Return (X, Y) of the center of cell containing provided text 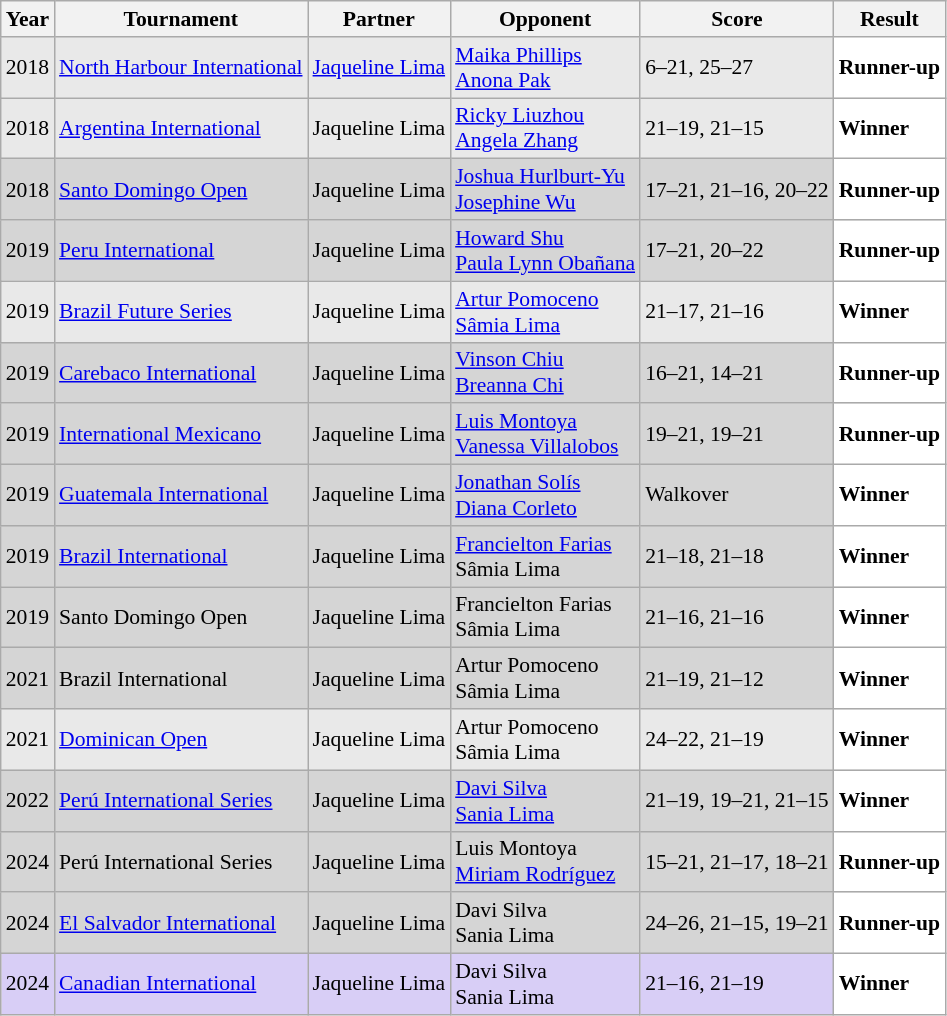
17–21, 21–16, 20–22 (737, 190)
21–17, 21–16 (737, 312)
Joshua Hurlburt-Yu Josephine Wu (545, 190)
North Harbour International (181, 68)
17–21, 20–22 (737, 250)
Result (890, 19)
16–21, 14–21 (737, 372)
Walkover (737, 496)
International Mexicano (181, 434)
2022 (28, 800)
21–18, 21–18 (737, 556)
Argentina International (181, 128)
Peru International (181, 250)
Dominican Open (181, 740)
Tournament (181, 19)
Ricky Liuzhou Angela Zhang (545, 128)
Maika Phillips Anona Pak (545, 68)
21–16, 21–19 (737, 984)
21–19, 19–21, 21–15 (737, 800)
Howard Shu Paula Lynn Obañana (545, 250)
24–22, 21–19 (737, 740)
21–16, 21–16 (737, 618)
Year (28, 19)
Guatemala International (181, 496)
Vinson Chiu Breanna Chi (545, 372)
19–21, 19–21 (737, 434)
Canadian International (181, 984)
24–26, 21–15, 19–21 (737, 924)
Carebaco International (181, 372)
15–21, 21–17, 18–21 (737, 862)
Opponent (545, 19)
Score (737, 19)
Luis Montoya Vanessa Villalobos (545, 434)
Partner (380, 19)
Luis Montoya Miriam Rodríguez (545, 862)
El Salvador International (181, 924)
Jonathan Solís Diana Corleto (545, 496)
21–19, 21–12 (737, 678)
Brazil Future Series (181, 312)
6–21, 25–27 (737, 68)
21–19, 21–15 (737, 128)
